Return [X, Y] of the center of cell containing provided text 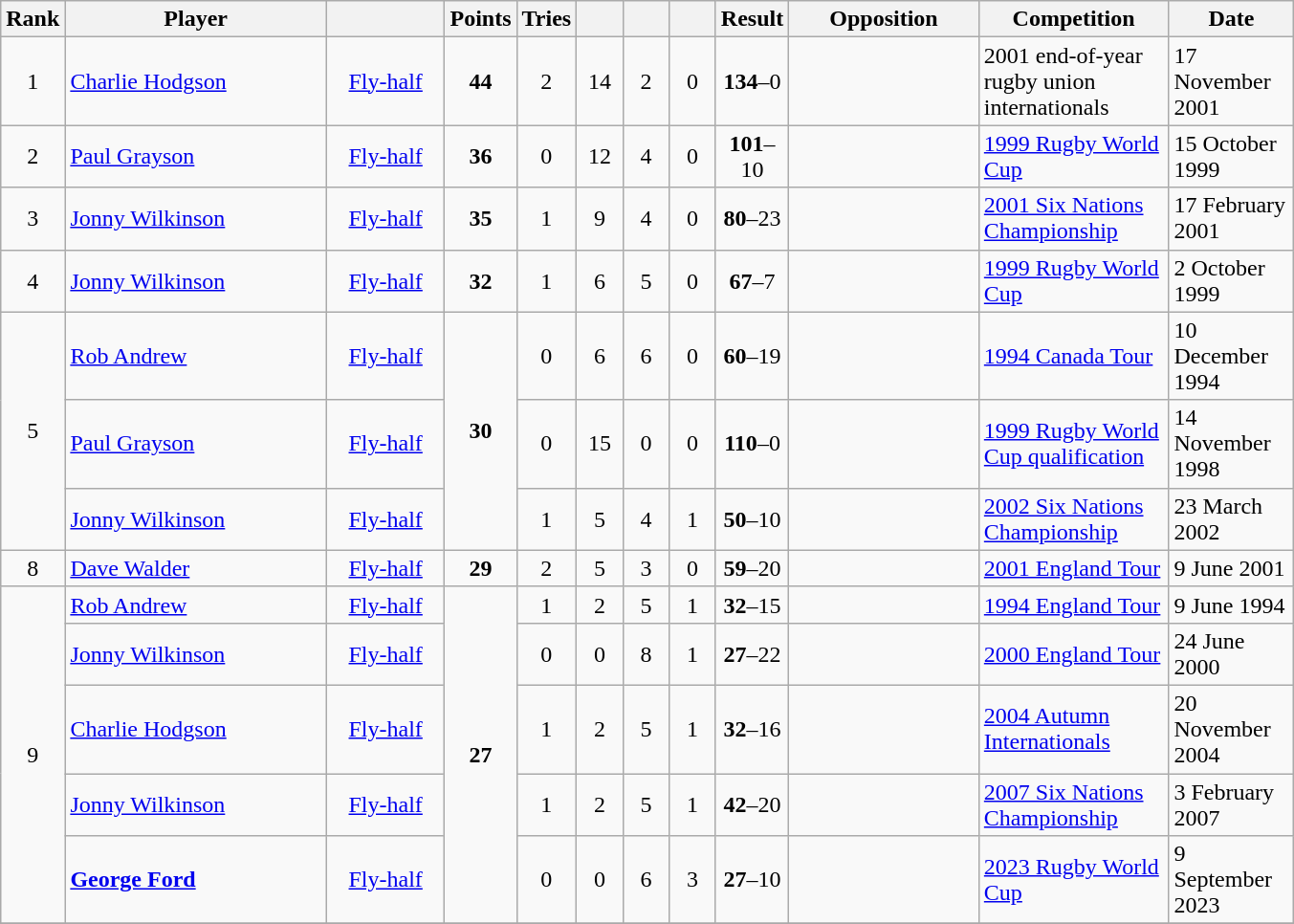
29 [480, 568]
59–20 [752, 568]
2000 England Tour [1073, 654]
42–20 [752, 803]
1999 Rugby World Cup qualification [1073, 444]
2001 end-of-year rugby union internationals [1073, 81]
2023 Rugby World Cup [1073, 880]
17 November 2001 [1232, 81]
17 February 2001 [1232, 218]
Player [196, 19]
32–16 [752, 729]
14 November 1998 [1232, 444]
Tries [547, 19]
15 [601, 444]
27 [480, 755]
32–15 [752, 605]
Competition [1073, 19]
14 [601, 81]
32 [480, 281]
23 March 2002 [1232, 518]
20 November 2004 [1232, 729]
1994 England Tour [1073, 605]
2007 Six Nations Championship [1073, 803]
Date [1232, 19]
24 June 2000 [1232, 654]
110–0 [752, 444]
2004 Autumn Internationals [1073, 729]
9 September 2023 [1232, 880]
Rank [33, 19]
2001 Six Nations Championship [1073, 218]
Opposition [884, 19]
12 [601, 157]
67–7 [752, 281]
10 December 1994 [1232, 356]
27–22 [752, 654]
Result [752, 19]
50–10 [752, 518]
2002 Six Nations Championship [1073, 518]
George Ford [196, 880]
9 June 2001 [1232, 568]
9 June 1994 [1232, 605]
2 October 1999 [1232, 281]
36 [480, 157]
35 [480, 218]
60–19 [752, 356]
3 February 2007 [1232, 803]
Dave Walder [196, 568]
134–0 [752, 81]
27–10 [752, 880]
15 October 1999 [1232, 157]
80–23 [752, 218]
2001 England Tour [1073, 568]
44 [480, 81]
1994 Canada Tour [1073, 356]
101–10 [752, 157]
30 [480, 430]
Points [480, 19]
